Output the [x, y] coordinate of the center of the cell containing the given text.  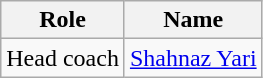
Head coach [63, 58]
Name [193, 20]
Role [63, 20]
Shahnaz Yari [193, 58]
